Identify which cell holds the provided text, then report its (x, y) central coordinate. 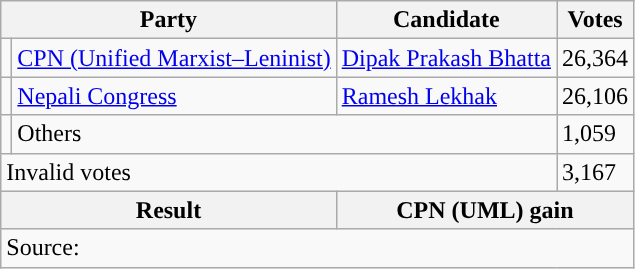
CPN (Unified Marxist–Leninist) (174, 58)
1,059 (596, 134)
Result (168, 210)
Others (284, 134)
Source: (318, 248)
Party (168, 20)
Candidate (446, 20)
Invalid votes (279, 172)
3,167 (596, 172)
26,106 (596, 96)
Dipak Prakash Bhatta (446, 58)
Nepali Congress (174, 96)
26,364 (596, 58)
Ramesh Lekhak (446, 96)
CPN (UML) gain (484, 210)
Votes (596, 20)
